Search for the cell housing the specified text and yield its (x, y) center coordinate. 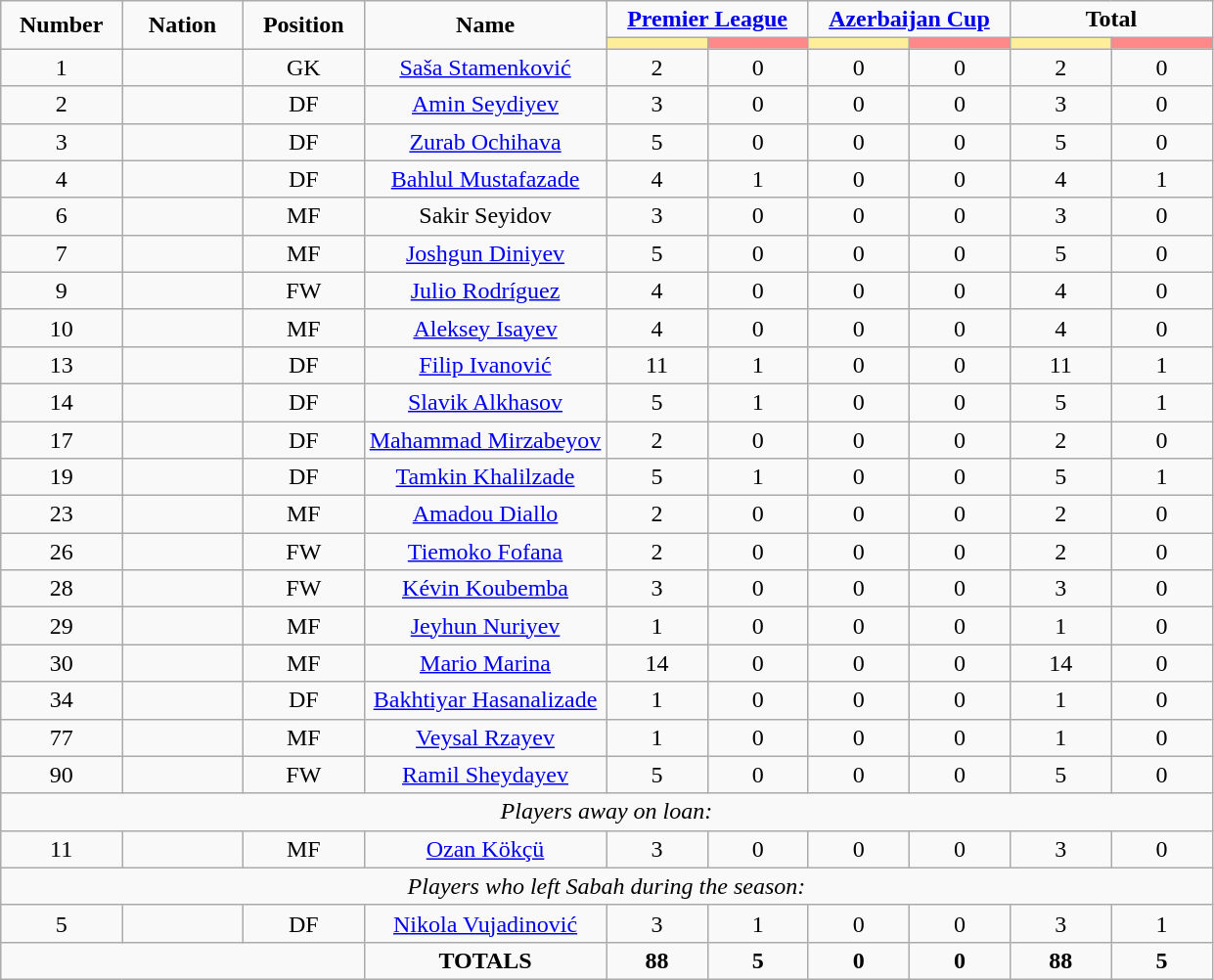
Premier League (707, 20)
7 (62, 253)
Mario Marina (485, 663)
Aleksey Isayev (485, 328)
19 (62, 477)
10 (62, 328)
29 (62, 626)
Players away on loan: (607, 812)
Kévin Koubemba (485, 589)
Azerbaijan Cup (909, 20)
34 (62, 700)
Veysal Rzayev (485, 737)
Saša Stamenković (485, 67)
Name (485, 25)
30 (62, 663)
Number (62, 25)
TOTALS (485, 960)
Joshgun Diniyev (485, 253)
77 (62, 737)
90 (62, 775)
Sakir Seyidov (485, 216)
Slavik Alkhasov (485, 402)
Filip Ivanović (485, 365)
28 (62, 589)
Players who left Sabah during the season: (607, 886)
Amin Seydiyev (485, 105)
26 (62, 552)
GK (303, 67)
Nation (183, 25)
Bahlul Mustafazade (485, 179)
17 (62, 439)
Total (1111, 20)
Tamkin Khalilzade (485, 477)
6 (62, 216)
Bakhtiyar Hasanalizade (485, 700)
Jeyhun Nuriyev (485, 626)
Position (303, 25)
Mahammad Mirzabeyov (485, 439)
Zurab Ochihava (485, 142)
9 (62, 290)
Ozan Kökçü (485, 849)
Nikola Vujadinović (485, 923)
Ramil Sheydayev (485, 775)
Tiemoko Fofana (485, 552)
Amadou Diallo (485, 514)
23 (62, 514)
Julio Rodríguez (485, 290)
13 (62, 365)
